Capture the cell that displays the provided text and extract its (X, Y) central coordinate. 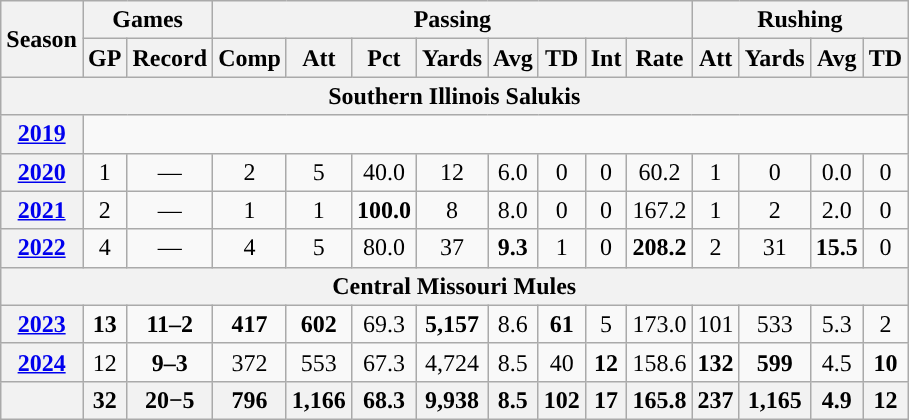
20−5 (170, 400)
2021 (42, 210)
80.0 (384, 248)
69.3 (384, 324)
2023 (42, 324)
1,166 (318, 400)
32 (104, 400)
Games (147, 20)
208.2 (660, 248)
165.8 (660, 400)
8.0 (514, 210)
4,724 (452, 362)
1,165 (774, 400)
37 (452, 248)
8 (452, 210)
Record (170, 58)
GP (104, 58)
Rate (660, 58)
2019 (42, 134)
Comp (250, 58)
15.5 (836, 248)
6.0 (514, 172)
2022 (42, 248)
9,938 (452, 400)
417 (250, 324)
100.0 (384, 210)
61 (562, 324)
9.3 (514, 248)
11–2 (170, 324)
158.6 (660, 362)
602 (318, 324)
13 (104, 324)
237 (716, 400)
372 (250, 362)
67.3 (384, 362)
553 (318, 362)
533 (774, 324)
2020 (42, 172)
102 (562, 400)
10 (885, 362)
173.0 (660, 324)
Season (42, 39)
4.5 (836, 362)
0.0 (836, 172)
Rushing (800, 20)
40 (562, 362)
8.6 (514, 324)
4.9 (836, 400)
132 (716, 362)
40.0 (384, 172)
9–3 (170, 362)
60.2 (660, 172)
Central Missouri Mules (454, 286)
796 (250, 400)
17 (606, 400)
5,157 (452, 324)
5.3 (836, 324)
31 (774, 248)
Int (606, 58)
Pct (384, 58)
68.3 (384, 400)
599 (774, 362)
101 (716, 324)
2024 (42, 362)
2.0 (836, 210)
Passing (452, 20)
167.2 (660, 210)
Southern Illinois Salukis (454, 96)
